Identify which cell holds the provided text, then report its [X, Y] central coordinate. 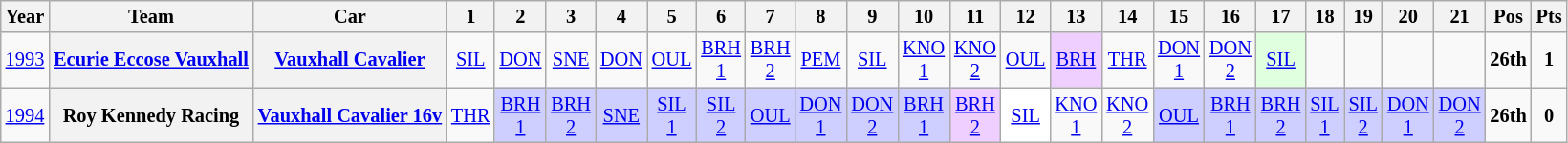
17 [1281, 16]
0 [1549, 115]
6 [721, 16]
PEM [820, 60]
3 [571, 16]
Vauxhall Cavalier [350, 60]
Car [350, 16]
16 [1230, 16]
13 [1076, 16]
Year [25, 16]
5 [672, 16]
9 [872, 16]
Pos [1509, 16]
14 [1127, 16]
Ecurie Eccose Vauxhall [151, 60]
BRH [1076, 60]
21 [1460, 16]
12 [1026, 16]
1993 [25, 60]
19 [1363, 16]
Roy Kennedy Racing [151, 115]
11 [975, 16]
18 [1324, 16]
Pts [1549, 16]
20 [1408, 16]
7 [771, 16]
10 [924, 16]
4 [621, 16]
Vauxhall Cavalier 16v [350, 115]
15 [1179, 16]
8 [820, 16]
Team [151, 16]
1994 [25, 115]
2 [520, 16]
